Detect which cell encompasses the target text, then output its (x, y) center coordinate. 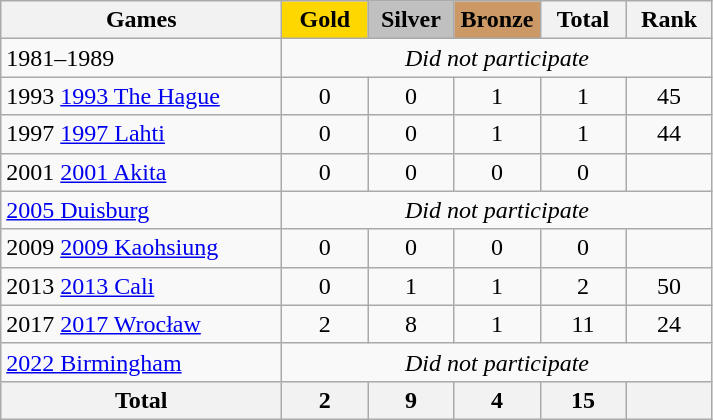
2009 2009 Kaohsiung (142, 248)
45 (669, 96)
Gold (325, 20)
2017 2017 Wrocław (142, 324)
1981–1989 (142, 58)
15 (583, 400)
1993 1993 The Hague (142, 96)
9 (411, 400)
Silver (411, 20)
2022 Birmingham (142, 362)
4 (497, 400)
50 (669, 286)
Rank (669, 20)
2005 Duisburg (142, 210)
2001 2001 Akita (142, 172)
11 (583, 324)
1997 1997 Lahti (142, 134)
24 (669, 324)
2013 2013 Cali (142, 286)
Bronze (497, 20)
8 (411, 324)
Games (142, 20)
44 (669, 134)
